For the text-containing cell, return its midpoint in (x, y) coordinate format. 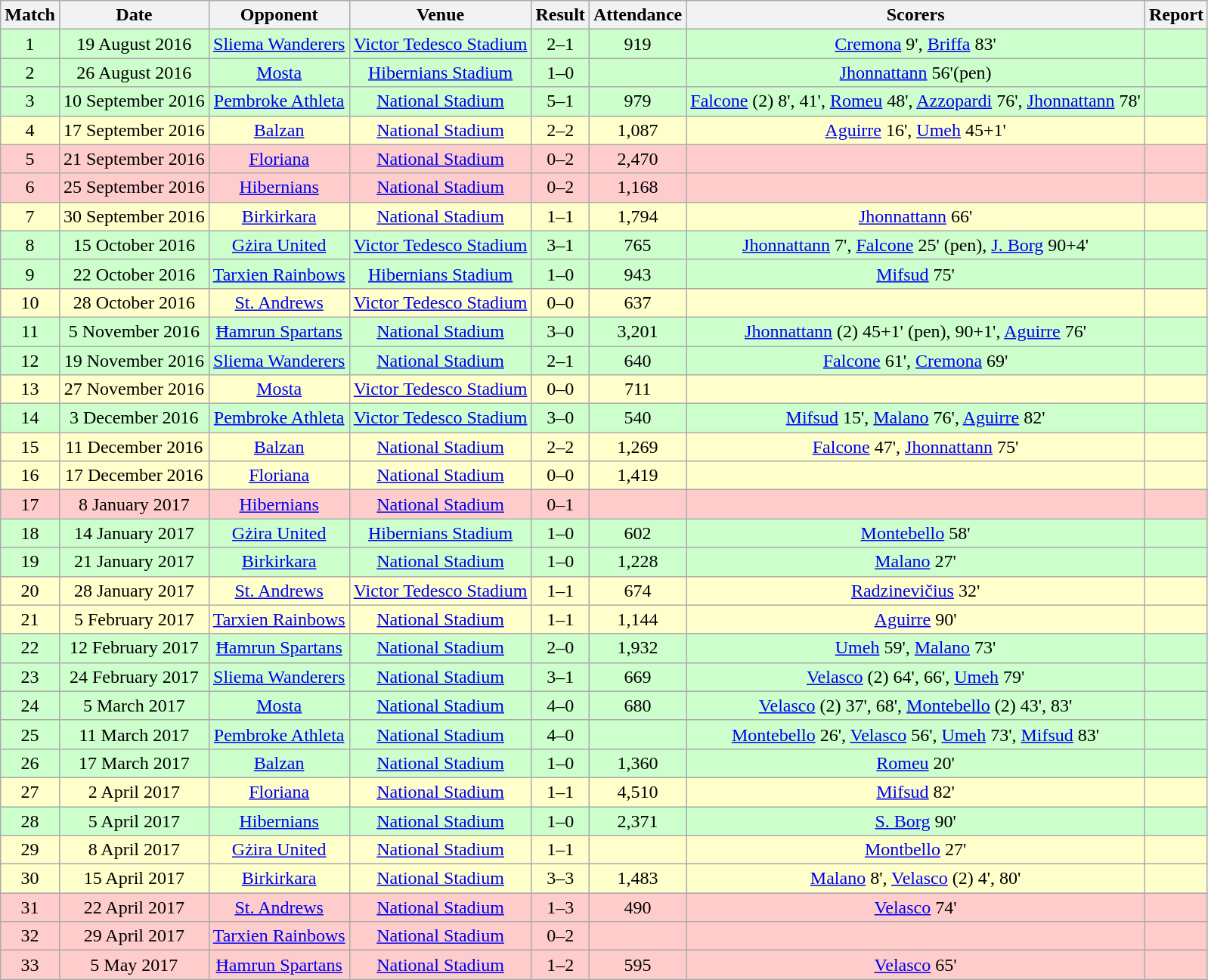
Jhonnattann 56'(pen) (916, 73)
Malano 27' (916, 562)
5–1 (560, 101)
13 (30, 389)
6 (30, 188)
Falcone 47', Jhonnattann 75' (916, 447)
602 (637, 533)
12 (30, 361)
Aguirre 16', Umeh 45+1' (916, 130)
11 December 2016 (134, 447)
Velasco 74' (916, 907)
Attendance (637, 15)
919 (637, 44)
21 January 2017 (134, 562)
21 September 2016 (134, 159)
Cremona 9', Briffa 83' (916, 44)
9 (30, 274)
1,360 (637, 763)
31 (30, 907)
Jhonnattann 66' (916, 216)
22 October 2016 (134, 274)
637 (637, 302)
5 February 2017 (134, 619)
595 (637, 965)
11 March 2017 (134, 734)
Mifsud 82' (916, 792)
33 (30, 965)
Montbello 27' (916, 850)
943 (637, 274)
18 (30, 533)
17 March 2017 (134, 763)
30 (30, 879)
17 September 2016 (134, 130)
0–1 (560, 504)
Romeu 20' (916, 763)
Montebello 58' (916, 533)
1,168 (637, 188)
Venue (440, 15)
674 (637, 591)
1,483 (637, 879)
Falcone (2) 8', 41', Romeu 48', Azzopardi 76', Jhonnattann 78' (916, 101)
27 November 2016 (134, 389)
28 October 2016 (134, 302)
Scorers (916, 15)
2–0 (560, 648)
14 (30, 418)
1,794 (637, 216)
Velasco (2) 37', 68', Montebello (2) 43', 83' (916, 706)
Match (30, 15)
19 November 2016 (134, 361)
12 February 2017 (134, 648)
8 (30, 245)
Jhonnattann 7', Falcone 25' (pen), J. Borg 90+4' (916, 245)
1,228 (637, 562)
Mifsud 15', Malano 76', Aguirre 82' (916, 418)
24 (30, 706)
2,470 (637, 159)
28 January 2017 (134, 591)
25 September 2016 (134, 188)
11 (30, 331)
669 (637, 677)
765 (637, 245)
Velasco (2) 64', 66', Umeh 79' (916, 677)
Radzinevičius 32' (916, 591)
5 March 2017 (134, 706)
8 January 2017 (134, 504)
1,419 (637, 476)
5 November 2016 (134, 331)
2 April 2017 (134, 792)
1 (30, 44)
19 (30, 562)
640 (637, 361)
490 (637, 907)
26 August 2016 (134, 73)
Umeh 59', Malano 73' (916, 648)
29 (30, 850)
25 (30, 734)
28 (30, 820)
Opponent (279, 15)
3,201 (637, 331)
Date (134, 15)
14 January 2017 (134, 533)
1,932 (637, 648)
2 (30, 73)
22 (30, 648)
3 (30, 101)
10 (30, 302)
15 October 2016 (134, 245)
Malano 8', Velasco (2) 4', 80' (916, 879)
Falcone 61', Cremona 69' (916, 361)
1,269 (637, 447)
Jhonnattann (2) 45+1' (pen), 90+1', Aguirre 76' (916, 331)
16 (30, 476)
15 April 2017 (134, 879)
10 September 2016 (134, 101)
680 (637, 706)
Velasco 65' (916, 965)
32 (30, 936)
Mifsud 75' (916, 274)
30 September 2016 (134, 216)
17 (30, 504)
4 (30, 130)
17 December 2016 (134, 476)
3 December 2016 (134, 418)
24 February 2017 (134, 677)
1–3 (560, 907)
27 (30, 792)
20 (30, 591)
21 (30, 619)
711 (637, 389)
7 (30, 216)
S. Borg 90' (916, 820)
Aguirre 90' (916, 619)
26 (30, 763)
1–2 (560, 965)
540 (637, 418)
1,144 (637, 619)
5 (30, 159)
5 April 2017 (134, 820)
Montebello 26', Velasco 56', Umeh 73', Mifsud 83' (916, 734)
Result (560, 15)
Report (1176, 15)
15 (30, 447)
5 May 2017 (134, 965)
3–3 (560, 879)
29 April 2017 (134, 936)
4,510 (637, 792)
8 April 2017 (134, 850)
22 April 2017 (134, 907)
19 August 2016 (134, 44)
1,087 (637, 130)
2,371 (637, 820)
23 (30, 677)
979 (637, 101)
